For the text-containing cell, return its midpoint in (X, Y) coordinate format. 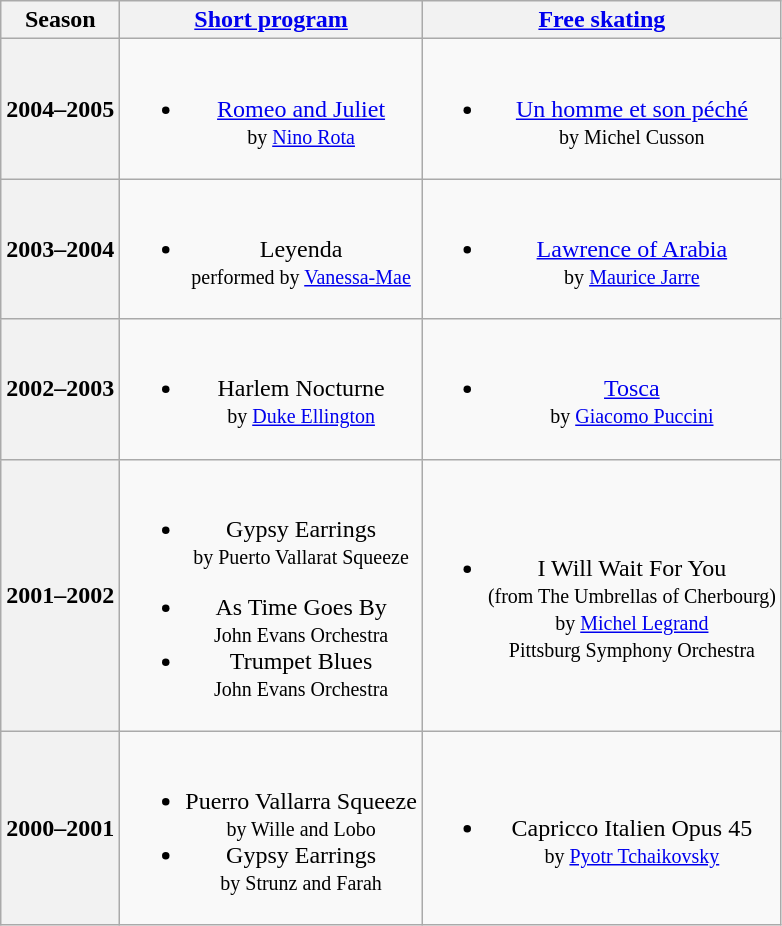
2001–2002 (60, 595)
Puerro Vallarra Squeeze by Wille and Lobo Gypsy Earrings by Strunz and Farah (272, 828)
2004–2005 (60, 109)
Gypsy Earrings by Puerto Vallarat Squeeze As Time Goes By John Evans Orchestra Trumpet Blues John Evans Orchestra (272, 595)
Lawrence of Arabia by Maurice Jarre (602, 249)
2003–2004 (60, 249)
Free skating (602, 20)
2000–2001 (60, 828)
Un homme et son péché by Michel Cusson (602, 109)
Romeo and Juliet by Nino Rota (272, 109)
2002–2003 (60, 389)
Leyenda performed by Vanessa-Mae (272, 249)
Short program (272, 20)
Tosca by Giacomo Puccini (602, 389)
Harlem Nocturne by Duke Ellington (272, 389)
I Will Wait For You (from The Umbrellas of Cherbourg) by Michel Legrand Pittsburg Symphony Orchestra (602, 595)
Season (60, 20)
Capricco Italien Opus 45 by Pyotr Tchaikovsky (602, 828)
